Provide the (x, y) coordinate of the cell's center where the given text is located.  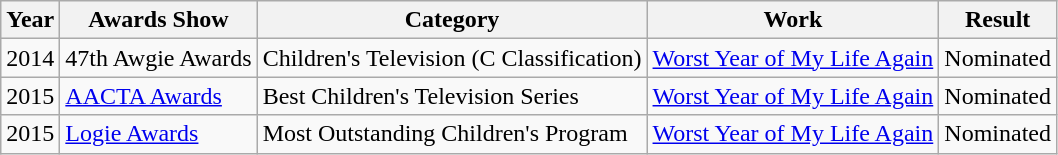
Best Children's Television Series (452, 96)
2014 (30, 58)
Logie Awards (158, 134)
Category (452, 20)
Result (998, 20)
Awards Show (158, 20)
Most Outstanding Children's Program (452, 134)
AACTA Awards (158, 96)
Year (30, 20)
Children's Television (C Classification) (452, 58)
47th Awgie Awards (158, 58)
Work (793, 20)
